Locate the cell with the specified text and output its (x, y) center coordinate. 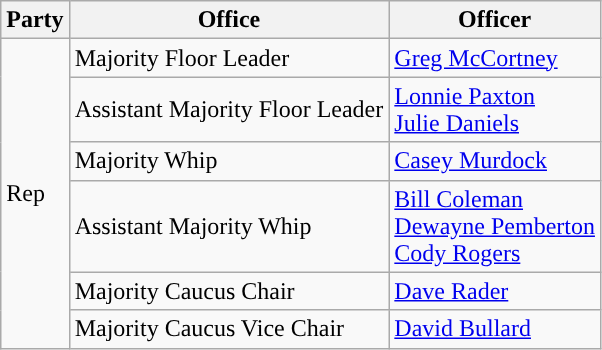
Party (35, 20)
Assistant Majority Whip (229, 226)
Majority Whip (229, 161)
Majority Caucus Chair (229, 291)
Lonnie PaxtonJulie Daniels (495, 110)
David Bullard (495, 329)
Majority Floor Leader (229, 58)
Majority Caucus Vice Chair (229, 329)
Officer (495, 20)
Casey Murdock (495, 161)
Bill ColemanDewayne PembertonCody Rogers (495, 226)
Dave Rader (495, 291)
Assistant Majority Floor Leader (229, 110)
Office (229, 20)
Greg McCortney (495, 58)
Rep (35, 194)
